Return (x, y) of the center of cell containing provided text 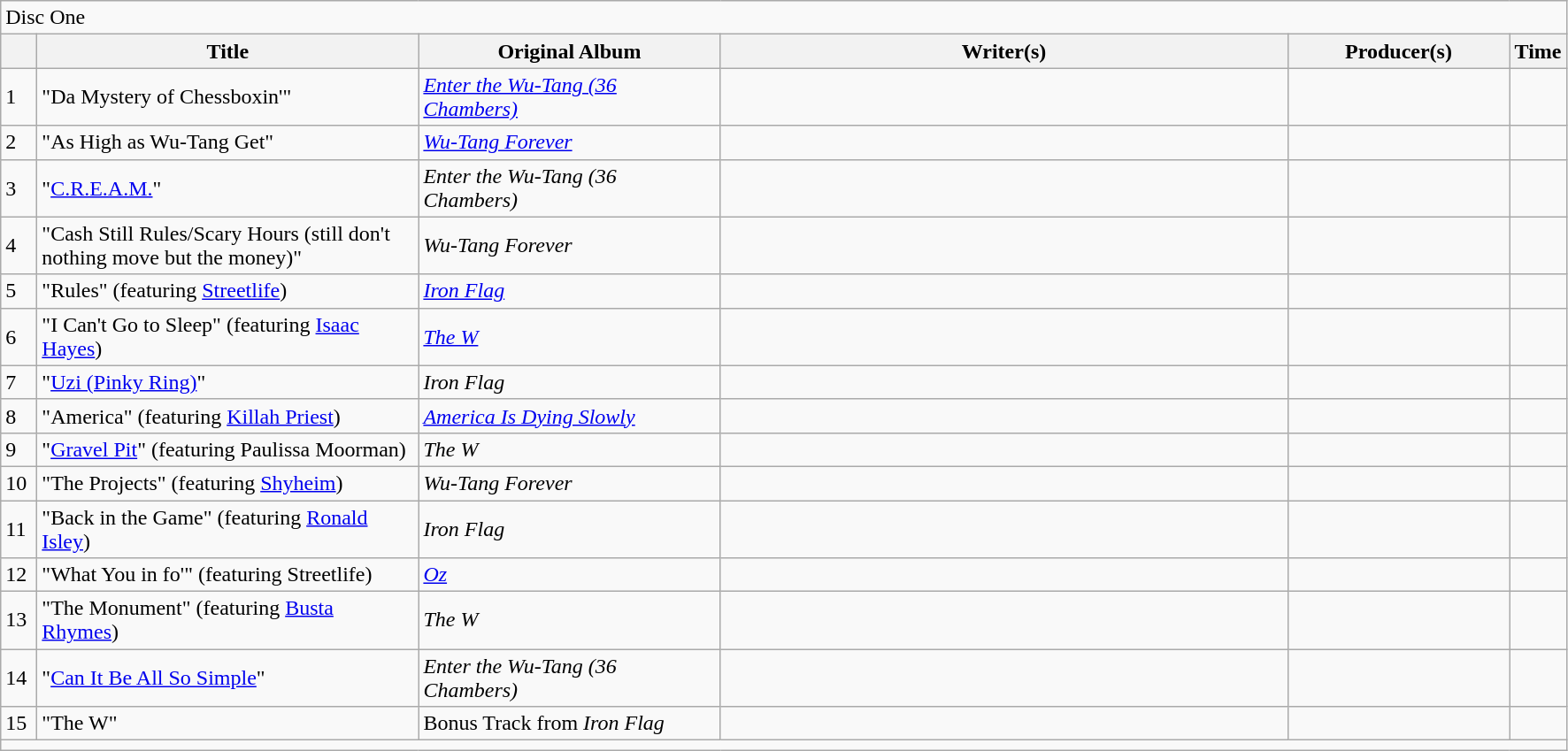
14 (19, 678)
Oz (570, 575)
"Da Mystery of Chessboxin'" (228, 97)
"C.R.E.A.M." (228, 188)
Title (228, 51)
6 (19, 336)
"As High as Wu-Tang Get" (228, 142)
10 (19, 483)
11 (19, 529)
"Rules" (featuring Streetlife) (228, 291)
"Can It Be All So Simple" (228, 678)
9 (19, 449)
"What You in fo'" (featuring Streetlife) (228, 575)
"Gravel Pit" (featuring Paulissa Moorman) (228, 449)
"I Can't Go to Sleep" (featuring Isaac Hayes) (228, 336)
Writer(s) (1003, 51)
"The Monument" (featuring Busta Rhymes) (228, 621)
Producer(s) (1398, 51)
8 (19, 416)
2 (19, 142)
"Cash Still Rules/Scary Hours (still don't nothing move but the money)" (228, 246)
13 (19, 621)
12 (19, 575)
Bonus Track from Iron Flag (570, 724)
America Is Dying Slowly (570, 416)
Time (1538, 51)
7 (19, 382)
3 (19, 188)
Original Album (570, 51)
"The Projects" (featuring Shyheim) (228, 483)
5 (19, 291)
15 (19, 724)
"Uzi (Pinky Ring)" (228, 382)
1 (19, 97)
"The W" (228, 724)
"America" (featuring Killah Priest) (228, 416)
Disc One (784, 18)
"Back in the Game" (featuring Ronald Isley) (228, 529)
4 (19, 246)
